Find where the given text appears and provide that cell's center as (x, y) coordinate. 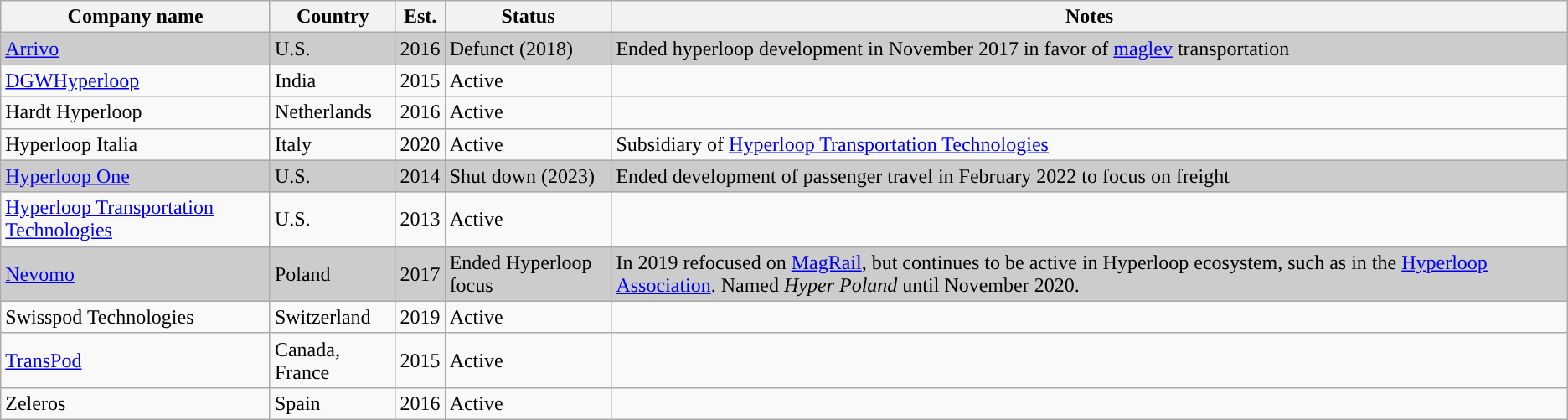
Spain (333, 403)
Company name (136, 17)
Defunct (2018) (528, 49)
Canada, France (333, 360)
Ended Hyperloop focus (528, 273)
2013 (420, 220)
2020 (420, 144)
2014 (420, 176)
Country (333, 17)
Ended development of passenger travel in February 2022 to focus on freight (1089, 176)
Poland (333, 273)
India (333, 80)
Hardt Hyperloop (136, 112)
TransPod (136, 360)
Hyperloop Transportation Technologies (136, 220)
Nevomo (136, 273)
Shut down (2023) (528, 176)
Hyperloop One (136, 176)
Est. (420, 17)
Zeleros (136, 403)
Swisspod Technologies (136, 317)
DGWHyperloop (136, 80)
Ended hyperloop development in November 2017 in favor of maglev transportation (1089, 49)
Hyperloop Italia (136, 144)
Status (528, 17)
Netherlands (333, 112)
Notes (1089, 17)
2019 (420, 317)
Subsidiary of Hyperloop Transportation Technologies (1089, 144)
Switzerland (333, 317)
Arrivo (136, 49)
2017 (420, 273)
Italy (333, 144)
